Extract the (x, y) coordinate from the center of the cell holding the provided text.  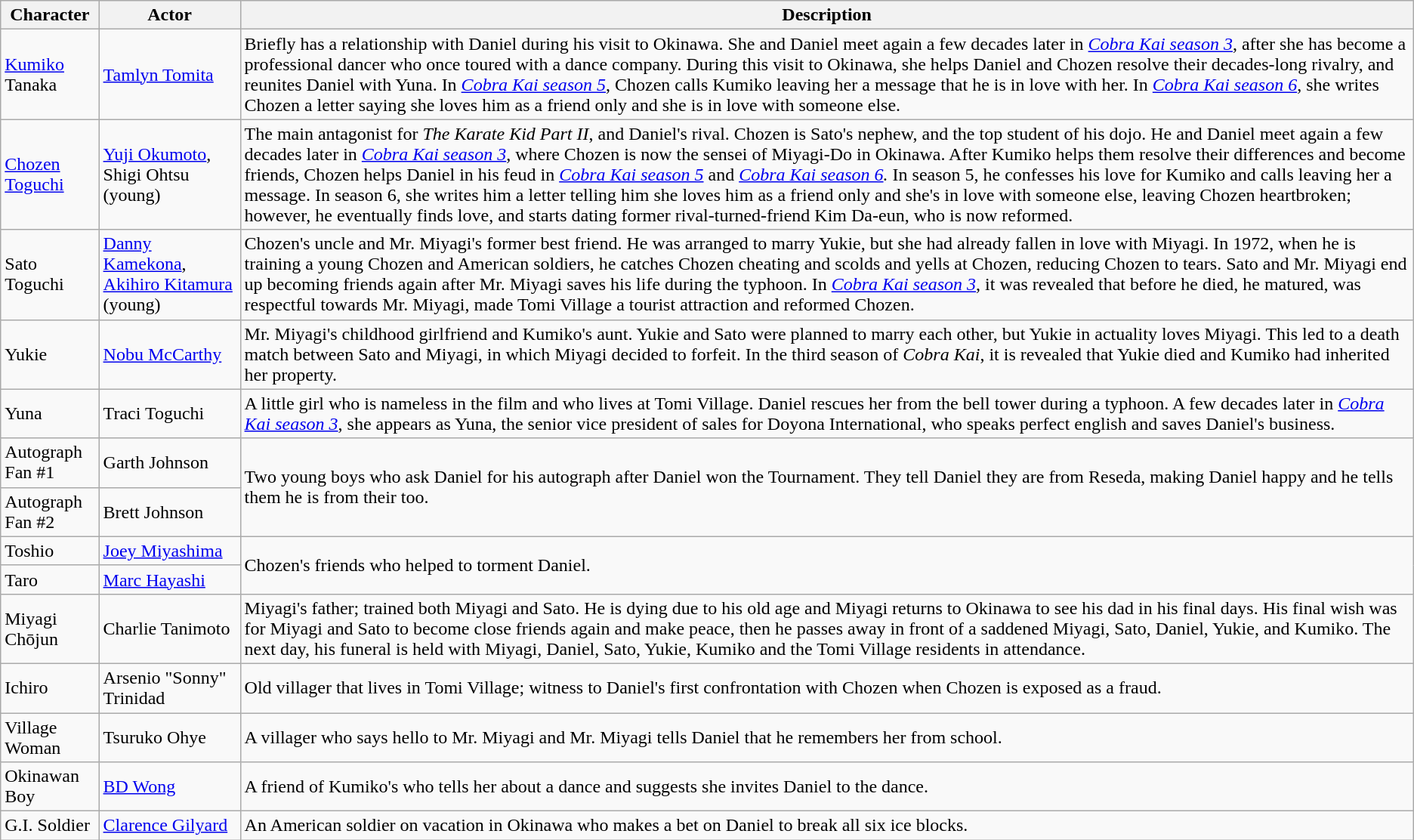
Tsuruko Ohye (169, 737)
Autograph Fan #1 (50, 462)
Arsenio "Sonny" Trinidad (169, 687)
A villager who says hello to Mr. Miyagi and Mr. Miyagi tells Daniel that he remembers her from school. (826, 737)
Yuji Okumoto, Shigi Ohtsu (young) (169, 174)
Actor (169, 15)
Chozen's friends who helped to torment Daniel. (826, 565)
Kumiko Tanaka (50, 74)
Marc Hayashi (169, 579)
Brett Johnson (169, 512)
Sato Toguchi (50, 275)
Clarence Gilyard (169, 826)
Tamlyn Tomita (169, 74)
Character (50, 15)
Chozen Toguchi (50, 174)
Yuna (50, 414)
Okinawan Boy (50, 787)
Garth Johnson (169, 462)
Autograph Fan #2 (50, 512)
Description (826, 15)
Old villager that lives in Tomi Village; witness to Daniel's first confrontation with Chozen when Chozen is exposed as a fraud. (826, 687)
An American soldier on vacation in Okinawa who makes a bet on Daniel to break all six ice blocks. (826, 826)
Yukie (50, 354)
G.I. Soldier (50, 826)
Toshio (50, 551)
Village Woman (50, 737)
Nobu McCarthy (169, 354)
Ichiro (50, 687)
Joey Miyashima (169, 551)
BD Wong (169, 787)
Taro (50, 579)
Charlie Tanimoto (169, 628)
A friend of Kumiko's who tells her about a dance and suggests she invites Daniel to the dance. (826, 787)
Danny Kamekona, Akihiro Kitamura (young) (169, 275)
Miyagi Chōjun (50, 628)
Traci Toguchi (169, 414)
